Determine the (X, Y) coordinate at the center of the cell enclosing the given text.  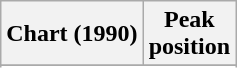
Peakposition (189, 34)
Chart (1990) (72, 34)
